Extract the (X, Y) coordinate from the center of the cell holding the provided text.  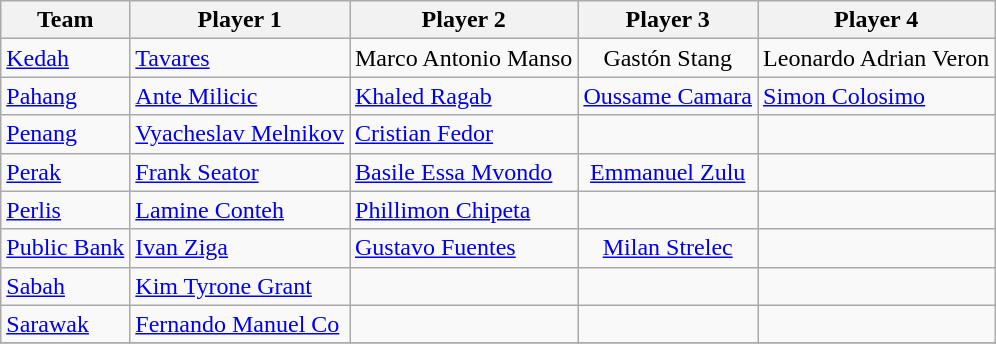
Marco Antonio Manso (464, 58)
Sarawak (66, 324)
Tavares (240, 58)
Fernando Manuel Co (240, 324)
Basile Essa Mvondo (464, 172)
Player 2 (464, 20)
Simon Colosimo (876, 96)
Pahang (66, 96)
Penang (66, 134)
Oussame Camara (668, 96)
Vyacheslav Melnikov (240, 134)
Frank Seator (240, 172)
Player 1 (240, 20)
Cristian Fedor (464, 134)
Emmanuel Zulu (668, 172)
Khaled Ragab (464, 96)
Lamine Conteh (240, 210)
Phillimon Chipeta (464, 210)
Gustavo Fuentes (464, 248)
Public Bank (66, 248)
Kim Tyrone Grant (240, 286)
Ante Milicic (240, 96)
Kedah (66, 58)
Milan Strelec (668, 248)
Leonardo Adrian Veron (876, 58)
Perak (66, 172)
Player 4 (876, 20)
Sabah (66, 286)
Perlis (66, 210)
Team (66, 20)
Ivan Ziga (240, 248)
Gastón Stang (668, 58)
Player 3 (668, 20)
